Return (X, Y) of the center of cell containing provided text 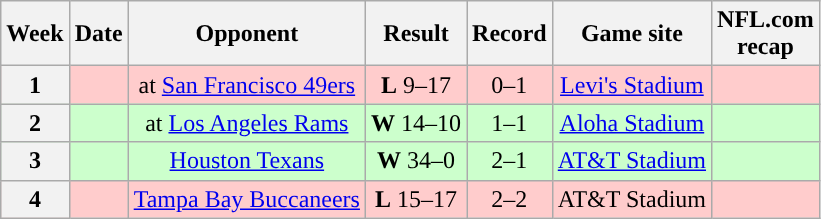
Aloha Stadium (632, 123)
L 15–17 (416, 199)
Week (35, 34)
3 (35, 161)
Houston Texans (246, 161)
Game site (632, 34)
2 (35, 123)
at Los Angeles Rams (246, 123)
1–1 (510, 123)
2–2 (510, 199)
Opponent (246, 34)
Date (98, 34)
2–1 (510, 161)
W 14–10 (416, 123)
Tampa Bay Buccaneers (246, 199)
4 (35, 199)
1 (35, 85)
Levi's Stadium (632, 85)
L 9–17 (416, 85)
Record (510, 34)
W 34–0 (416, 161)
Result (416, 34)
NFL.comrecap (766, 34)
at San Francisco 49ers (246, 85)
0–1 (510, 85)
